Capture the cell that displays the provided text and extract its [x, y] central coordinate. 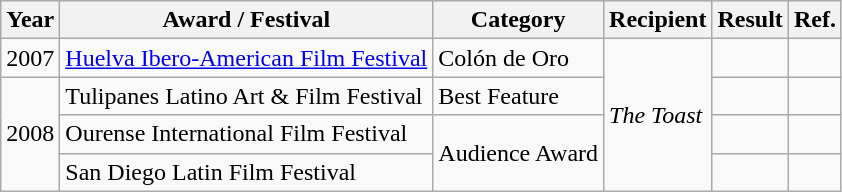
Award / Festival [246, 20]
Ourense International Film Festival [246, 134]
Colón de Oro [518, 58]
Huelva Ibero-American Film Festival [246, 58]
Tulipanes Latino Art & Film Festival [246, 96]
Best Feature [518, 96]
Year [30, 20]
2007 [30, 58]
The Toast [658, 115]
Audience Award [518, 153]
Category [518, 20]
San Diego Latin Film Festival [246, 172]
Result [750, 20]
Ref. [814, 20]
2008 [30, 134]
Recipient [658, 20]
